Determine the (x, y) coordinate at the center of the cell enclosing the given text.  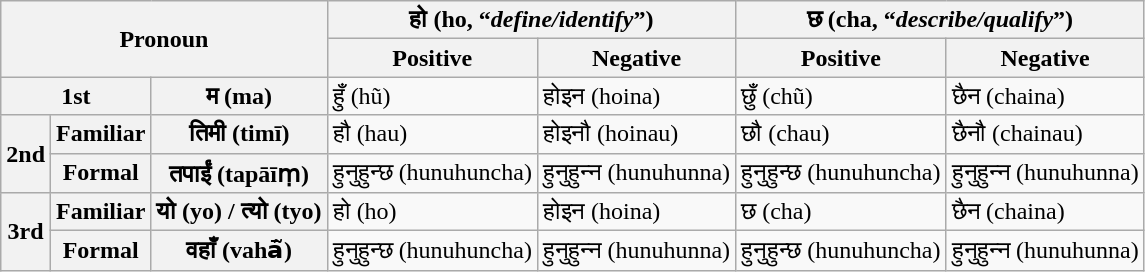
छैनौ (chainau) (1045, 134)
हौ (hau) (432, 134)
वहाँ (vahā̃) (239, 251)
छौ (chau) (841, 134)
Pronoun (164, 39)
छ (cha, “describe/qualify”) (940, 20)
2nd (26, 154)
तिमी (timī) (239, 134)
होइनौ (hoinau) (636, 134)
यो (yo) / त्यो (tyo) (239, 212)
3rd (26, 232)
छ (cha) (841, 212)
छुँ (chũ) (841, 96)
हो (ho) (432, 212)
तपाईं (tapāīṃ) (239, 173)
हुँ (hũ) (432, 96)
1st (76, 96)
म (ma) (239, 96)
हो (ho, “define/identify”) (532, 20)
